Extract the (x, y) coordinate from the center of the cell holding the provided text.  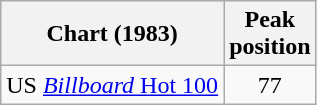
Chart (1983) (112, 34)
US Billboard Hot 100 (112, 85)
Peakposition (270, 34)
77 (270, 85)
